Locate the cell with the specified text and output its (X, Y) center coordinate. 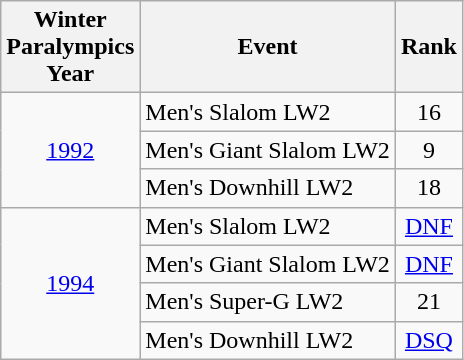
1992 (70, 150)
16 (428, 112)
21 (428, 302)
WinterParalympicsYear (70, 47)
Event (268, 47)
1994 (70, 283)
18 (428, 188)
Rank (428, 47)
DSQ (428, 340)
9 (428, 150)
Men's Super-G LW2 (268, 302)
